For the text-containing cell, return its midpoint in [X, Y] coordinate format. 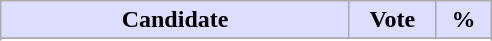
% [463, 20]
Vote [392, 20]
Candidate [176, 20]
